Find where the given text appears and provide that cell's center as [x, y] coordinate. 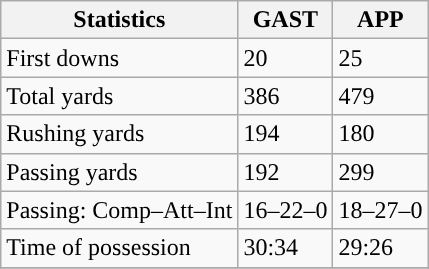
194 [286, 134]
Time of possession [120, 248]
Total yards [120, 96]
299 [380, 172]
First downs [120, 58]
Passing yards [120, 172]
Statistics [120, 20]
APP [380, 20]
18–27–0 [380, 210]
386 [286, 96]
20 [286, 58]
29:26 [380, 248]
192 [286, 172]
180 [380, 134]
GAST [286, 20]
Rushing yards [120, 134]
16–22–0 [286, 210]
Passing: Comp–Att–Int [120, 210]
30:34 [286, 248]
479 [380, 96]
25 [380, 58]
